Extract the (x, y) coordinate from the center of the cell holding the provided text.  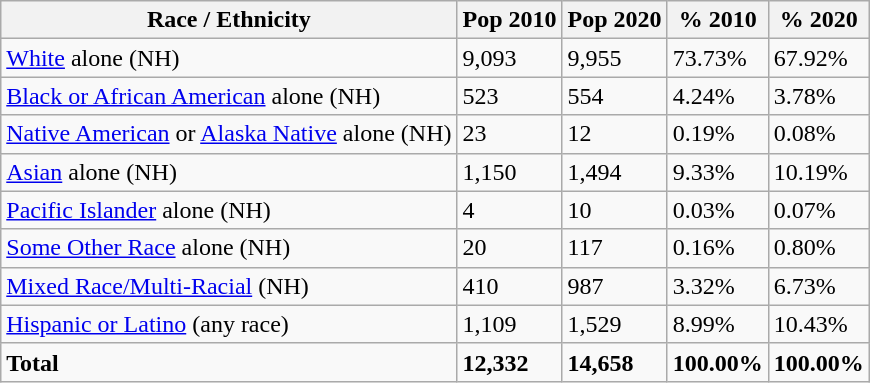
3.78% (818, 96)
Total (229, 362)
12 (614, 134)
% 2010 (718, 20)
1,109 (510, 324)
1,150 (510, 172)
12,332 (510, 362)
117 (614, 248)
10.43% (818, 324)
3.32% (718, 286)
Hispanic or Latino (any race) (229, 324)
0.08% (818, 134)
10 (614, 210)
Native American or Alaska Native alone (NH) (229, 134)
White alone (NH) (229, 58)
0.80% (818, 248)
Pop 2010 (510, 20)
0.07% (818, 210)
Asian alone (NH) (229, 172)
Mixed Race/Multi-Racial (NH) (229, 286)
23 (510, 134)
0.03% (718, 210)
14,658 (614, 362)
1,494 (614, 172)
10.19% (818, 172)
1,529 (614, 324)
Race / Ethnicity (229, 20)
Some Other Race alone (NH) (229, 248)
% 2020 (818, 20)
67.92% (818, 58)
410 (510, 286)
8.99% (718, 324)
20 (510, 248)
0.19% (718, 134)
73.73% (718, 58)
Pop 2020 (614, 20)
0.16% (718, 248)
6.73% (818, 286)
523 (510, 96)
4 (510, 210)
Black or African American alone (NH) (229, 96)
4.24% (718, 96)
9.33% (718, 172)
554 (614, 96)
987 (614, 286)
9,093 (510, 58)
9,955 (614, 58)
Pacific Islander alone (NH) (229, 210)
